Provide the [x, y] coordinate of the cell's center where the given text is located.  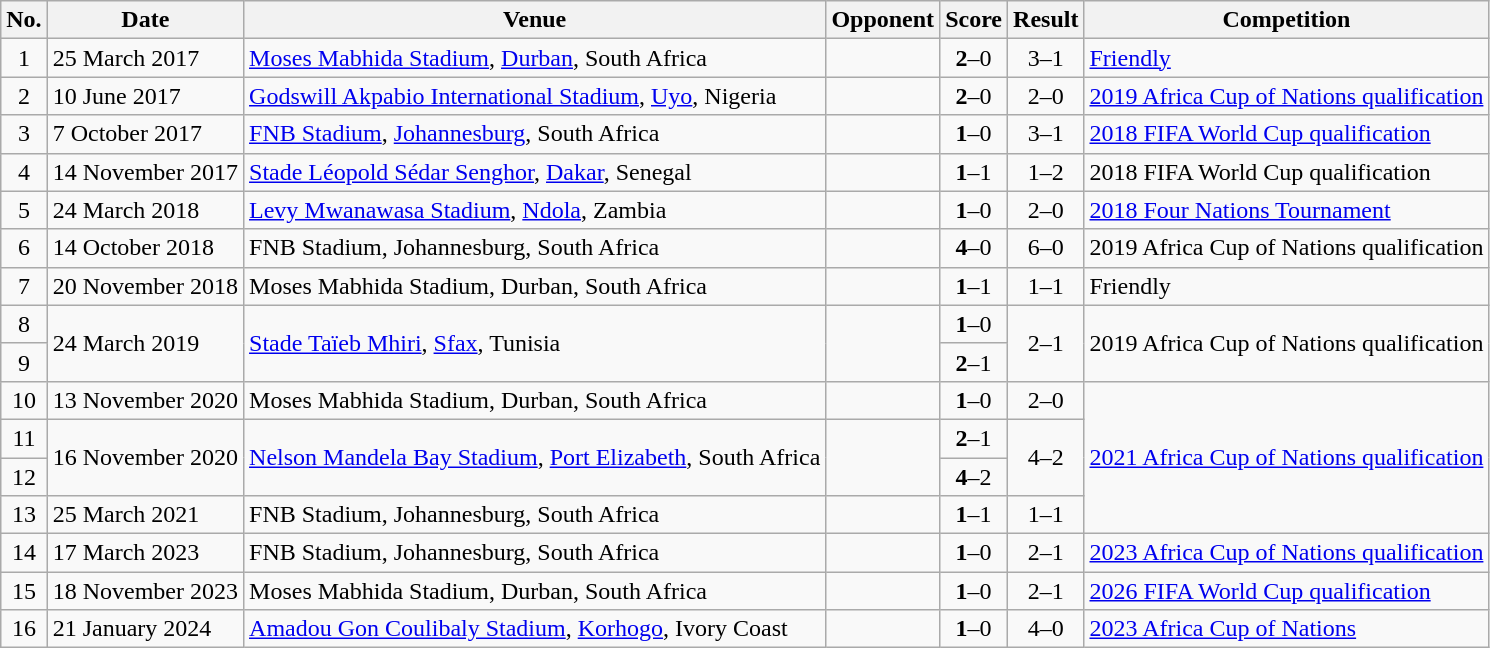
25 March 2017 [145, 58]
2018 Four Nations Tournament [1286, 210]
5 [24, 210]
8 [24, 324]
7 [24, 286]
Venue [535, 20]
4 [24, 172]
Godswill Akpabio International Stadium, Uyo, Nigeria [535, 96]
2021 Africa Cup of Nations qualification [1286, 457]
1–2 [1046, 172]
Amadou Gon Coulibaly Stadium, Korhogo, Ivory Coast [535, 629]
2 [24, 96]
9 [24, 362]
10 June 2017 [145, 96]
20 November 2018 [145, 286]
2023 Africa Cup of Nations [1286, 629]
16 November 2020 [145, 457]
No. [24, 20]
Opponent [883, 20]
14 [24, 553]
Nelson Mandela Bay Stadium, Port Elizabeth, South Africa [535, 457]
Levy Mwanawasa Stadium, Ndola, Zambia [535, 210]
11 [24, 438]
2026 FIFA World Cup qualification [1286, 591]
25 March 2021 [145, 515]
2023 Africa Cup of Nations qualification [1286, 553]
7 October 2017 [145, 134]
21 January 2024 [145, 629]
13 November 2020 [145, 400]
3 [24, 134]
16 [24, 629]
15 [24, 591]
Stade Léopold Sédar Senghor, Dakar, Senegal [535, 172]
Result [1046, 20]
14 October 2018 [145, 248]
1 [24, 58]
6 [24, 248]
24 March 2019 [145, 343]
6–0 [1046, 248]
24 March 2018 [145, 210]
13 [24, 515]
10 [24, 400]
17 March 2023 [145, 553]
14 November 2017 [145, 172]
Stade Taïeb Mhiri, Sfax, Tunisia [535, 343]
Competition [1286, 20]
12 [24, 477]
Score [974, 20]
Date [145, 20]
18 November 2023 [145, 591]
